Capture the cell that displays the provided text and extract its (x, y) central coordinate. 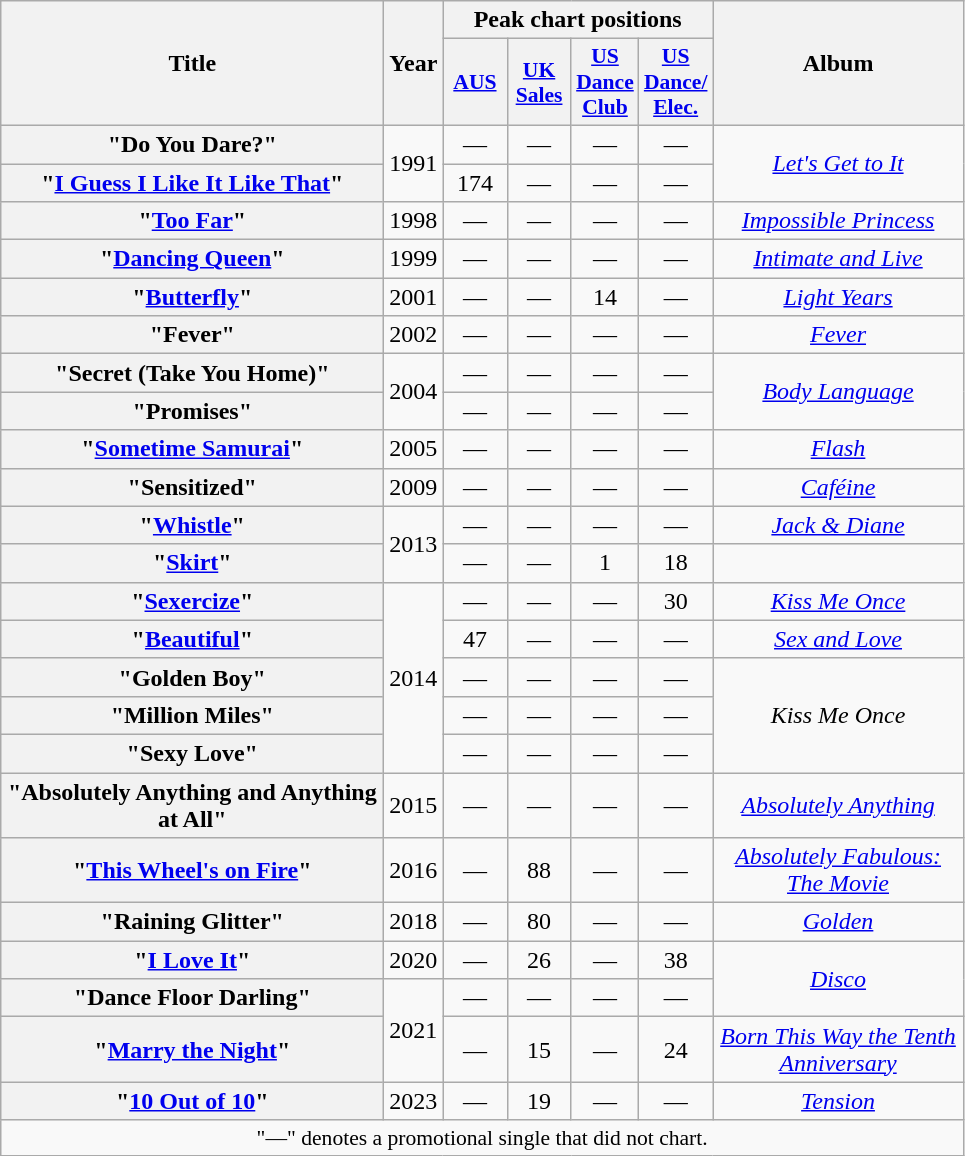
USDanceClub (605, 82)
"This Wheel's on Fire" (192, 870)
"Golden Boy" (192, 677)
2015 (414, 804)
Jack & Diane (838, 525)
1999 (414, 259)
24 (676, 1050)
UKSales (539, 82)
"Too Far" (192, 221)
18 (676, 563)
47 (475, 639)
Absolutely Fabulous: The Movie (838, 870)
"Skirt" (192, 563)
2001 (414, 297)
2023 (414, 1101)
Year (414, 64)
Flash (838, 449)
80 (539, 922)
"Absolutely Anything and Anything at All" (192, 804)
"Dancing Queen" (192, 259)
2020 (414, 960)
26 (539, 960)
15 (539, 1050)
Impossible Princess (838, 221)
"I Guess I Like It Like That" (192, 183)
2005 (414, 449)
Fever (838, 335)
"Fever" (192, 335)
Album (838, 64)
"Sensitized" (192, 487)
1991 (414, 163)
"Marry the Night" (192, 1050)
Sex and Love (838, 639)
"10 Out of 10" (192, 1101)
USDance/Elec. (676, 82)
2002 (414, 335)
Intimate and Live (838, 259)
2018 (414, 922)
1998 (414, 221)
Light Years (838, 297)
19 (539, 1101)
Absolutely Anything (838, 804)
1 (605, 563)
Body Language (838, 392)
Golden (838, 922)
Tension (838, 1101)
2013 (414, 544)
"Promises" (192, 411)
2014 (414, 677)
174 (475, 183)
Peak chart positions (578, 20)
2004 (414, 392)
"Sexy Love" (192, 753)
"Do You Dare?" (192, 144)
AUS (475, 82)
"Secret (Take You Home)" (192, 373)
"Beautiful" (192, 639)
"Sometime Samurai" (192, 449)
"Dance Floor Darling" (192, 998)
38 (676, 960)
Caféine (838, 487)
2009 (414, 487)
30 (676, 601)
Title (192, 64)
"Whistle" (192, 525)
Let's Get to It (838, 163)
2016 (414, 870)
"I Love It" (192, 960)
"Butterfly" (192, 297)
2021 (414, 1030)
Disco (838, 979)
88 (539, 870)
"Raining Glitter" (192, 922)
14 (605, 297)
Born This Way the Tenth Anniversary (838, 1050)
"Sexercize" (192, 601)
"Million Miles" (192, 715)
"—" denotes a promotional single that did not chart. (482, 1138)
